Output the (x, y) coordinate of the center of the cell containing the given text.  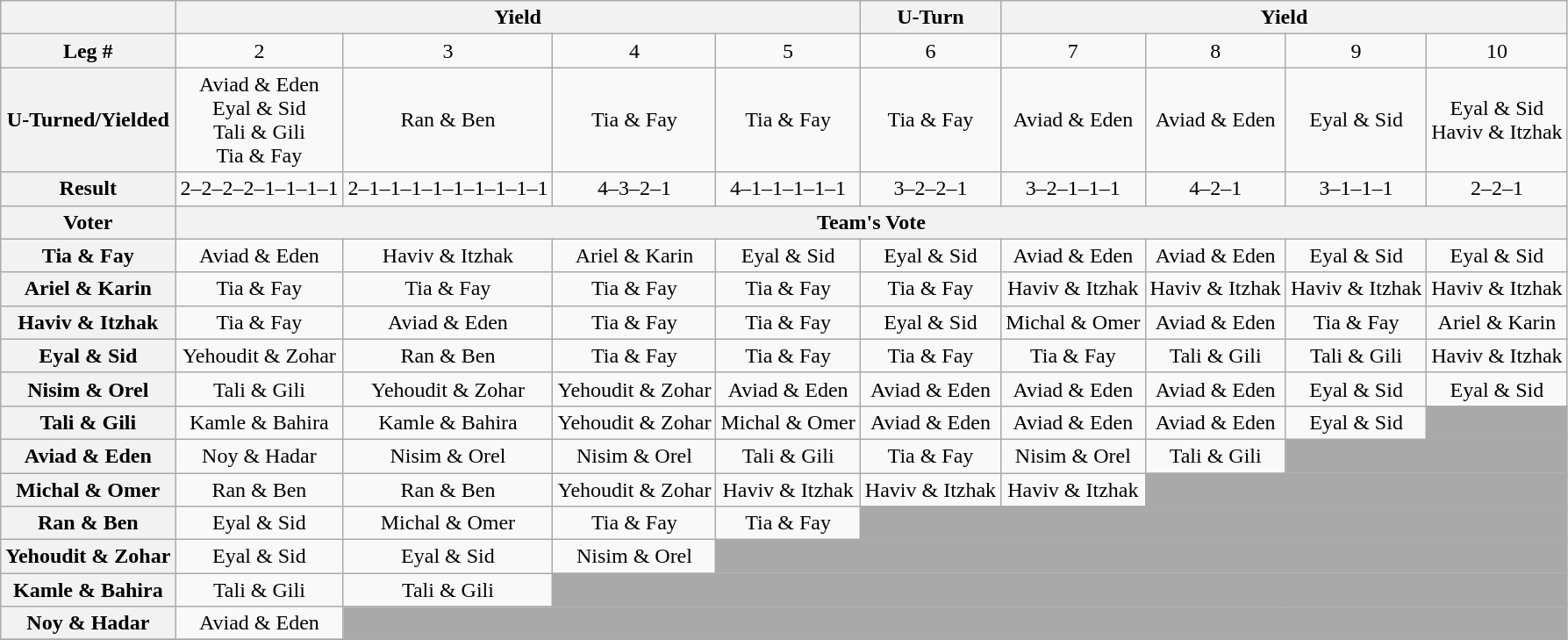
Eyal & SidHaviv & Itzhak (1497, 119)
U-Turned/Yielded (88, 119)
U-Turn (930, 18)
2–2–1 (1497, 189)
3–1–1–1 (1356, 189)
Aviad & EdenEyal & SidTali & GiliTia & Fay (260, 119)
Result (88, 189)
5 (788, 51)
Voter (88, 222)
Team's Vote (871, 222)
4–1–1–1–1–1 (788, 189)
7 (1073, 51)
3–2–2–1 (930, 189)
4–3–2–1 (634, 189)
Leg # (88, 51)
10 (1497, 51)
4 (634, 51)
9 (1356, 51)
8 (1215, 51)
3–2–1–1–1 (1073, 189)
4–2–1 (1215, 189)
2–1–1–1–1–1–1–1–1–1 (447, 189)
3 (447, 51)
2 (260, 51)
6 (930, 51)
2–2–2–2–1–1–1–1 (260, 189)
